Provide the (x, y) coordinate of the cell's center where the given text is located.  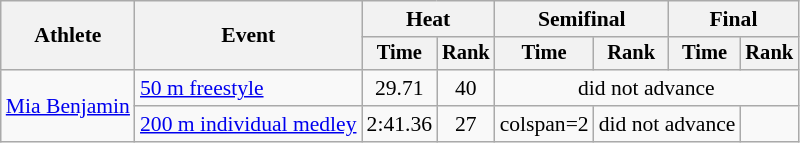
29.71 (400, 88)
Final (734, 19)
27 (466, 124)
200 m individual medley (248, 124)
Athlete (68, 36)
Heat (428, 19)
50 m freestyle (248, 88)
40 (466, 88)
Mia Benjamin (68, 106)
2:41.36 (400, 124)
Semifinal (582, 19)
Event (248, 36)
colspan=2 (544, 124)
